Scan for the cell matching the given text and deliver its (x, y) coordinate at center. 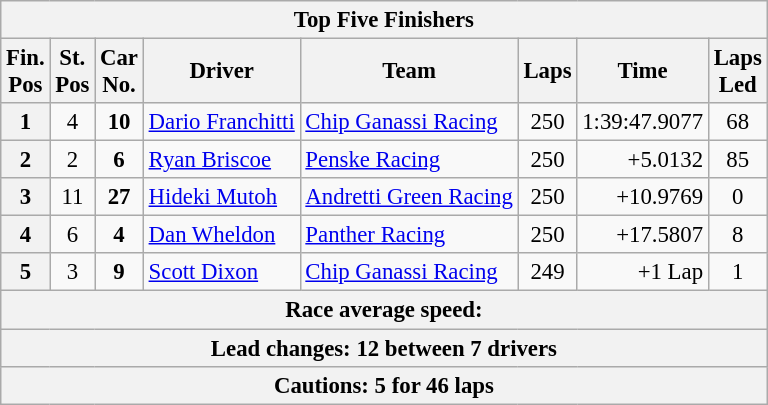
8 (738, 235)
Team (409, 72)
St.Pos (72, 72)
0 (738, 197)
Andretti Green Racing (409, 197)
85 (738, 160)
+17.5807 (642, 235)
68 (738, 122)
Penske Racing (409, 160)
Driver (222, 72)
Cautions: 5 for 46 laps (384, 385)
+1 Lap (642, 273)
Panther Racing (409, 235)
Time (642, 72)
5 (26, 273)
27 (120, 197)
Laps (548, 72)
Dan Wheldon (222, 235)
1:39:47.9077 (642, 122)
Lead changes: 12 between 7 drivers (384, 348)
+5.0132 (642, 160)
Top Five Finishers (384, 20)
11 (72, 197)
Scott Dixon (222, 273)
Hideki Mutoh (222, 197)
CarNo. (120, 72)
10 (120, 122)
249 (548, 273)
Race average speed: (384, 310)
Dario Franchitti (222, 122)
+10.9769 (642, 197)
LapsLed (738, 72)
Ryan Briscoe (222, 160)
9 (120, 273)
Fin.Pos (26, 72)
